Return [x, y] of the center of cell containing provided text 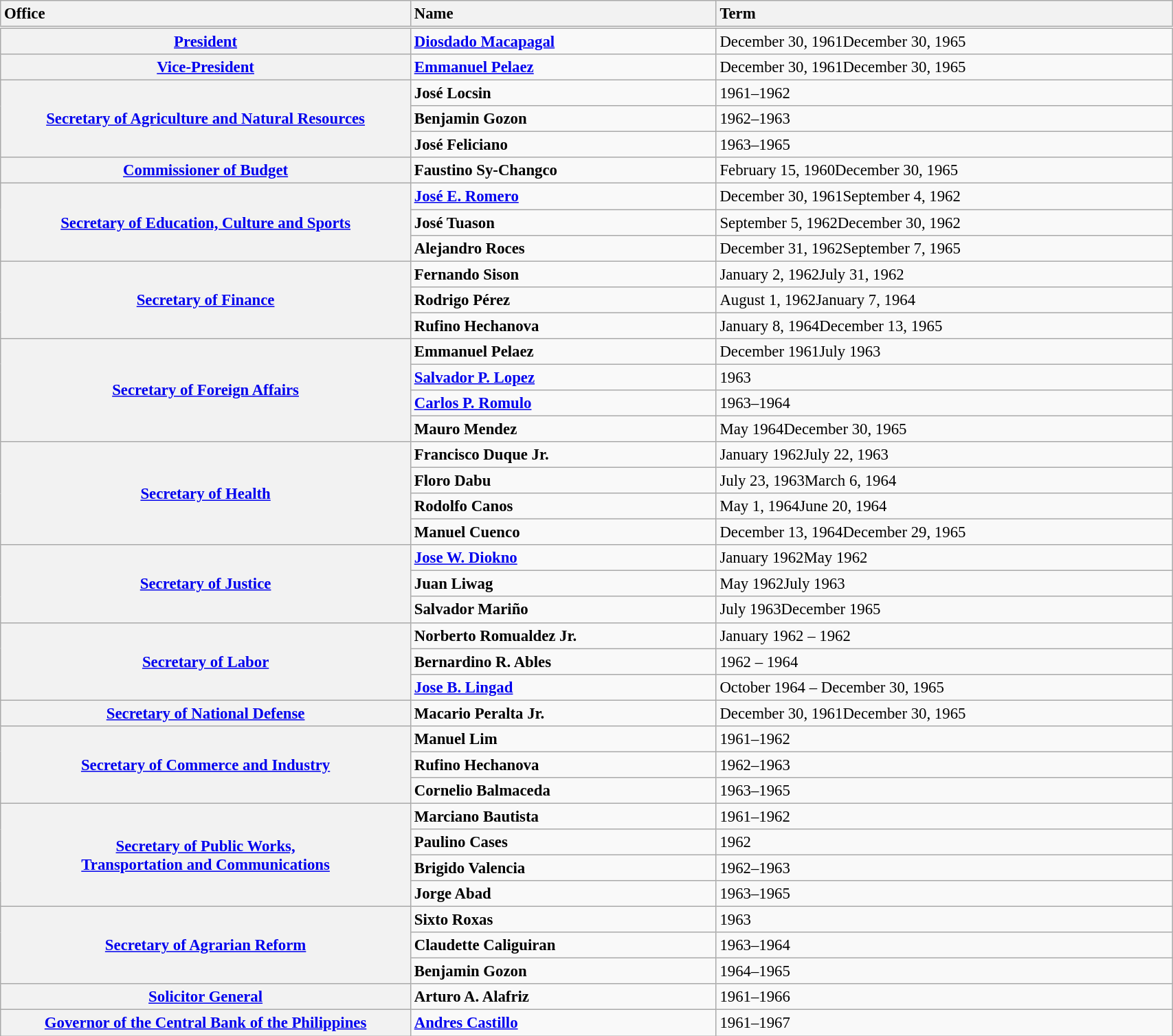
January 2, 1962July 31, 1962 [944, 274]
August 1, 1962January 7, 1964 [944, 300]
Mauro Mendez [563, 429]
Carlos P. Romulo [563, 403]
Secretary of Education, Culture and Sports [206, 223]
May 1964December 30, 1965 [944, 429]
Secretary of Public Works,Transportation and Communications [206, 855]
Norberto Romualdez Jr. [563, 635]
Macario Peralta Jr. [563, 713]
Secretary of National Defense [206, 713]
Rodrigo Pérez [563, 300]
February 15, 1960December 30, 1965 [944, 171]
Andres Castillo [563, 1023]
Term [944, 14]
Secretary of Health [206, 493]
President [206, 41]
José E. Romero [563, 196]
Cornelio Balmaceda [563, 791]
Secretary of Finance [206, 300]
Jorge Abad [563, 894]
Manuel Cuenco [563, 532]
1962 [944, 842]
1962 – 1964 [944, 662]
1964–1965 [944, 971]
December 30, 1961September 4, 1962 [944, 196]
January 1962 – 1962 [944, 635]
Solicitor General [206, 997]
December 13, 1964December 29, 1965 [944, 532]
Brigido Valencia [563, 868]
Secretary of Agriculture and Natural Resources [206, 120]
Name [563, 14]
Claudette Caliguiran [563, 945]
Secretary of Commerce and Industry [206, 765]
Bernardino R. Ables [563, 662]
Salvador P. Lopez [563, 377]
Diosdado Macapagal [563, 41]
Alejandro Roces [563, 248]
Secretary of Agrarian Reform [206, 945]
Faustino Sy-Changco [563, 171]
September 5, 1962December 30, 1962 [944, 223]
July 23, 1963March 6, 1964 [944, 481]
Francisco Duque Jr. [563, 455]
Secretary of Foreign Affairs [206, 390]
January 8, 1964December 13, 1965 [944, 326]
Fernando Sison [563, 274]
Rodolfo Canos [563, 506]
Sixto Roxas [563, 920]
January 1962May 1962 [944, 558]
José Locsin [563, 93]
Floro Dabu [563, 481]
Secretary of Labor [206, 661]
Office [206, 14]
Arturo A. Alafriz [563, 997]
Secretary of Justice [206, 584]
May 1, 1964June 20, 1964 [944, 506]
Jose W. Diokno [563, 558]
October 1964 – December 30, 1965 [944, 687]
December 1961July 1963 [944, 352]
Jose B. Lingad [563, 687]
Vice-President [206, 67]
1961–1967 [944, 1023]
May 1962July 1963 [944, 584]
Paulino Cases [563, 842]
December 31, 1962September 7, 1965 [944, 248]
July 1963December 1965 [944, 610]
Juan Liwag [563, 584]
Salvador Mariño [563, 610]
José Tuason [563, 223]
Governor of the Central Bank of the Philippines [206, 1023]
Commissioner of Budget [206, 171]
1961–1966 [944, 997]
Marciano Bautista [563, 816]
Manuel Lim [563, 739]
José Feliciano [563, 145]
January 1962July 22, 1963 [944, 455]
